Capture the cell that displays the provided text and extract its [x, y] central coordinate. 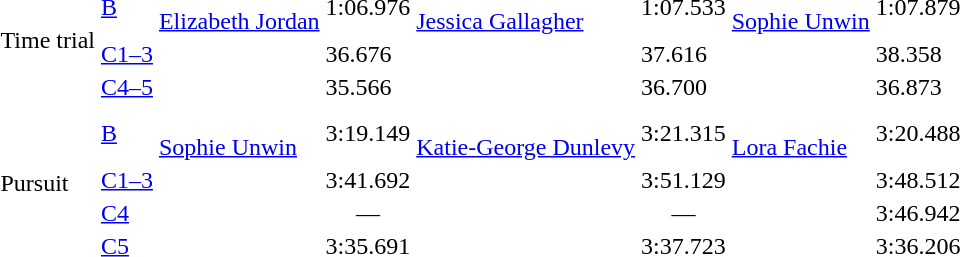
35.566 [368, 87]
Sophie Unwin [239, 134]
3:21.315 [684, 134]
3:19.149 [368, 134]
Lora Fachie [800, 134]
C4–5 [126, 87]
3:51.129 [684, 180]
36.700 [684, 87]
37.616 [684, 54]
Katie-George Dunlevy [526, 134]
3:41.692 [368, 180]
C4 [126, 213]
B [126, 134]
36.676 [368, 54]
